Search for the cell housing the specified text and yield its [x, y] center coordinate. 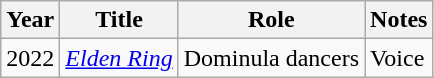
Elden Ring [119, 58]
Role [271, 20]
Voice [399, 58]
Notes [399, 20]
Year [30, 20]
2022 [30, 58]
Title [119, 20]
Dominula dancers [271, 58]
